Find where the given text appears and provide that cell's center as [x, y] coordinate. 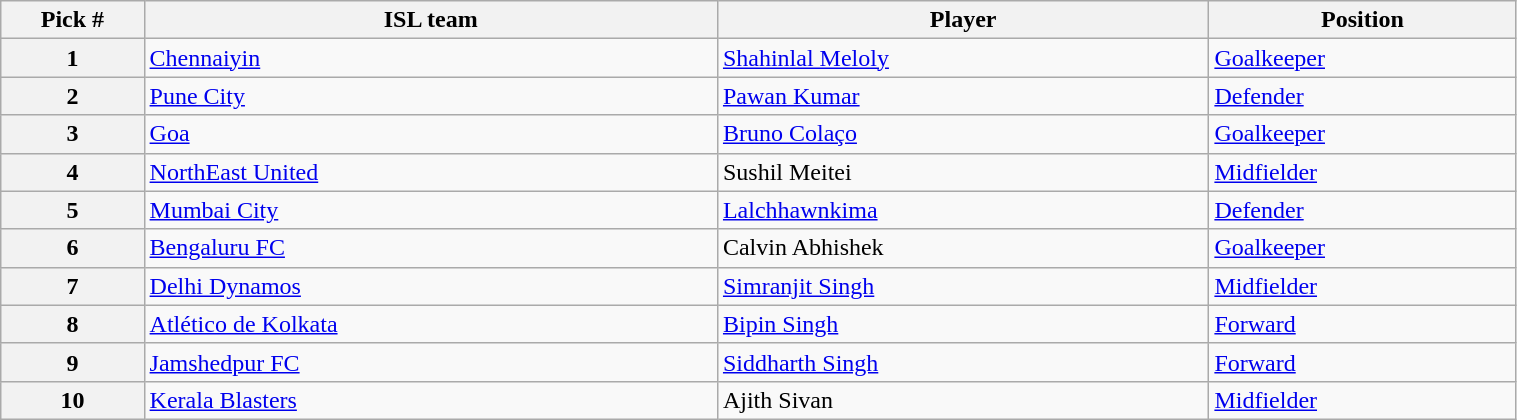
Sushil Meitei [962, 172]
Simranjit Singh [962, 286]
10 [72, 400]
Pick # [72, 20]
Calvin Abhishek [962, 248]
9 [72, 362]
NorthEast United [430, 172]
6 [72, 248]
Goa [430, 134]
8 [72, 324]
Atlético de Kolkata [430, 324]
Siddharth Singh [962, 362]
Chennaiyin [430, 58]
Position [1362, 20]
Bengaluru FC [430, 248]
ISL team [430, 20]
7 [72, 286]
5 [72, 210]
Delhi Dynamos [430, 286]
Jamshedpur FC [430, 362]
Shahinlal Meloly [962, 58]
Pune City [430, 96]
Bruno Colaço [962, 134]
Ajith Sivan [962, 400]
4 [72, 172]
Kerala Blasters [430, 400]
2 [72, 96]
Lalchhawnkima [962, 210]
Bipin Singh [962, 324]
Mumbai City [430, 210]
1 [72, 58]
Pawan Kumar [962, 96]
3 [72, 134]
Player [962, 20]
